Search for the cell housing the specified text and yield its [X, Y] center coordinate. 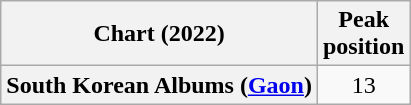
13 [363, 85]
Peakposition [363, 34]
Chart (2022) [160, 34]
South Korean Albums (Gaon) [160, 85]
